Extract the [X, Y] coordinate from the center of the cell holding the provided text.  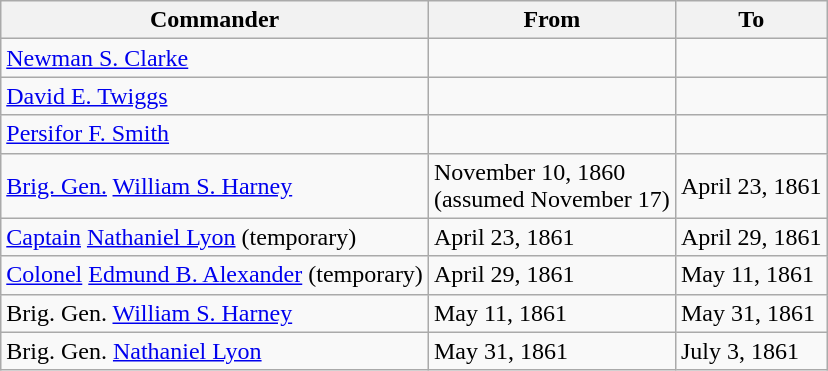
From [552, 20]
Captain Nathaniel Lyon (temporary) [215, 237]
Persifor F. Smith [215, 134]
November 10, 1860(assumed November 17) [552, 186]
Commander [215, 20]
July 3, 1861 [751, 351]
Colonel Edmund B. Alexander (temporary) [215, 275]
Brig. Gen. Nathaniel Lyon [215, 351]
Newman S. Clarke [215, 58]
To [751, 20]
David E. Twiggs [215, 96]
